Find where the given text appears and provide that cell's center as (X, Y) coordinate. 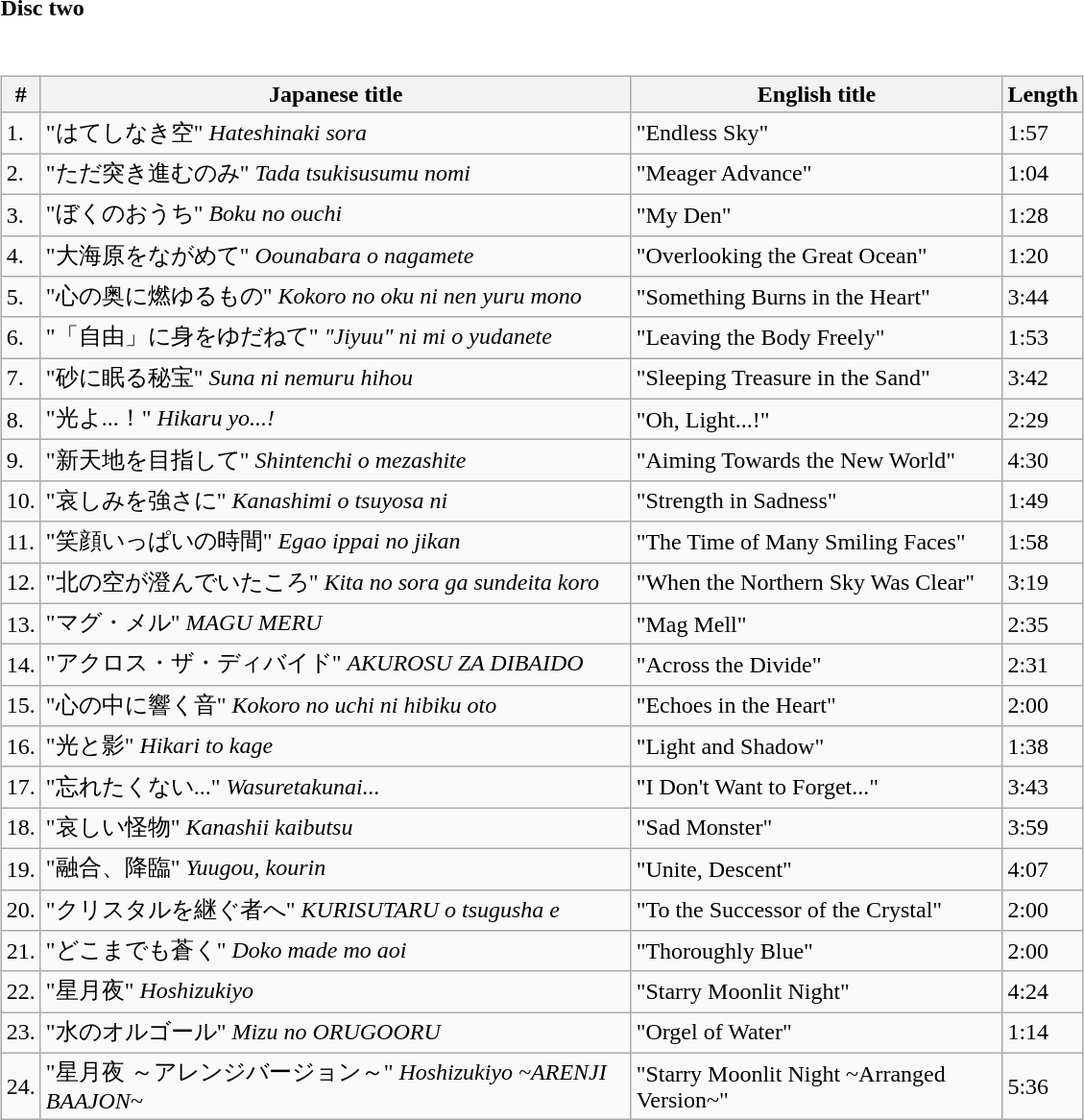
4:30 (1043, 461)
"Thoroughly Blue" (816, 951)
1:58 (1043, 542)
"Unite, Descent" (816, 868)
"砂に眠る秘宝" Suna ni nemuru hihou (336, 378)
12. (21, 584)
"ただ突き進むのみ" Tada tsukisusumu nomi (336, 175)
"Mag Mell" (816, 624)
"Echoes in the Heart" (816, 705)
19. (21, 868)
"忘れたくない..." Wasuretakunai... (336, 788)
1:38 (1043, 747)
English title (816, 94)
10. (21, 501)
17. (21, 788)
1. (21, 133)
"Aiming Towards the New World" (816, 461)
"Across the Divide" (816, 665)
5:36 (1043, 1086)
"星月夜 ～アレンジバージョン～" Hoshizukiyo ~ARENJI BAAJON~ (336, 1086)
"光よ...！" Hikaru yo...! (336, 419)
14. (21, 665)
"融合、降臨" Yuugou, kourin (336, 868)
"クリスタルを継ぐ者へ" KURISUTARU o tsugusha e (336, 911)
"The Time of Many Smiling Faces" (816, 542)
5. (21, 298)
"光と影" Hikari to kage (336, 747)
Japanese title (336, 94)
"新天地を目指して" Shintenchi o mezashite (336, 461)
"はてしなき空" Hateshinaki sora (336, 133)
"星月夜" Hoshizukiyo (336, 991)
21. (21, 951)
1:53 (1043, 338)
"Orgel of Water" (816, 1034)
"「自由」に身をゆだねて" "Jiyuu" ni mi o yudanete (336, 338)
22. (21, 991)
2:35 (1043, 624)
3:44 (1043, 298)
16. (21, 747)
1:04 (1043, 175)
Length (1043, 94)
3:19 (1043, 584)
"When the Northern Sky Was Clear" (816, 584)
6. (21, 338)
"Something Burns in the Heart" (816, 298)
"マグ・メル" MAGU MERU (336, 624)
11. (21, 542)
13. (21, 624)
8. (21, 419)
"哀しい怪物" Kanashii kaibutsu (336, 828)
"Light and Shadow" (816, 747)
7. (21, 378)
"ぼくのおうち" Boku no ouchi (336, 215)
"My Den" (816, 215)
2. (21, 175)
"大海原をながめて" Oounabara o nagamete (336, 256)
1:28 (1043, 215)
"水のオルゴール" Mizu no ORUGOORU (336, 1034)
4:07 (1043, 868)
"心の奥に燃ゆるもの" Kokoro no oku ni nen yuru mono (336, 298)
"Sad Monster" (816, 828)
23. (21, 1034)
3:42 (1043, 378)
24. (21, 1086)
"Overlooking the Great Ocean" (816, 256)
"Meager Advance" (816, 175)
4:24 (1043, 991)
1:49 (1043, 501)
# (21, 94)
"I Don't Want to Forget..." (816, 788)
3:43 (1043, 788)
2:31 (1043, 665)
3. (21, 215)
18. (21, 828)
"Endless Sky" (816, 133)
"どこまでも蒼く" Doko made mo aoi (336, 951)
"Starry Moonlit Night" (816, 991)
"Sleeping Treasure in the Sand" (816, 378)
"心の中に響く音" Kokoro no uchi ni hibiku oto (336, 705)
20. (21, 911)
15. (21, 705)
"アクロス・ザ・ディバイド" AKUROSU ZA DIBAIDO (336, 665)
"哀しみを強さに" Kanashimi o tsuyosa ni (336, 501)
"Leaving the Body Freely" (816, 338)
2:29 (1043, 419)
1:20 (1043, 256)
"To the Successor of the Crystal" (816, 911)
1:57 (1043, 133)
4. (21, 256)
"Starry Moonlit Night ~Arranged Version~" (816, 1086)
"Strength in Sadness" (816, 501)
"Oh, Light...!" (816, 419)
3:59 (1043, 828)
1:14 (1043, 1034)
9. (21, 461)
"笑顔いっぱいの時間" Egao ippai no jikan (336, 542)
"北の空が澄んでいたころ" Kita no sora ga sundeita koro (336, 584)
